Scan for the cell matching the given text and deliver its (x, y) coordinate at center. 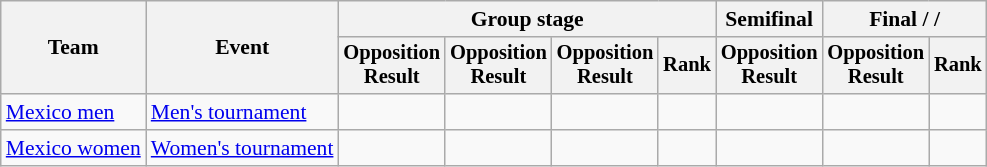
Mexico men (74, 112)
Men's tournament (242, 112)
Event (242, 48)
Team (74, 48)
Semifinal (770, 19)
Final / / (904, 19)
Women's tournament (242, 148)
Mexico women (74, 148)
Group stage (526, 19)
